Detect which cell encompasses the target text, then output its (x, y) center coordinate. 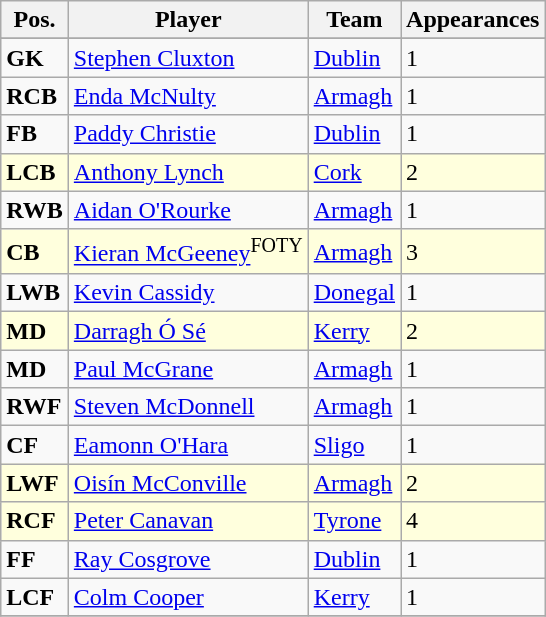
LWB (35, 293)
Stephen Cluxton (188, 58)
CF (35, 445)
Player (188, 20)
CB (35, 252)
Pos. (35, 20)
FF (35, 559)
RWB (35, 210)
Darragh Ó Sé (188, 331)
FB (35, 134)
Paddy Christie (188, 134)
Paul McGrane (188, 369)
Enda McNulty (188, 96)
LWF (35, 483)
GK (35, 58)
Kevin Cassidy (188, 293)
Team (354, 20)
RCB (35, 96)
4 (473, 521)
Cork (354, 172)
Donegal (354, 293)
Tyrone (354, 521)
3 (473, 252)
LCF (35, 597)
Oisín McConville (188, 483)
Eamonn O'Hara (188, 445)
RWF (35, 407)
Appearances (473, 20)
Ray Cosgrove (188, 559)
RCF (35, 521)
Kieran McGeeneyFOTY (188, 252)
Steven McDonnell (188, 407)
Colm Cooper (188, 597)
Sligo (354, 445)
Anthony Lynch (188, 172)
Peter Canavan (188, 521)
Aidan O'Rourke (188, 210)
LCB (35, 172)
